Output the (X, Y) coordinate of the center of the cell containing the given text.  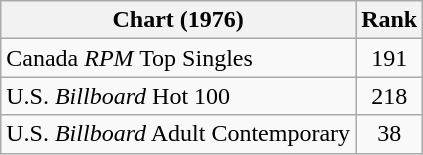
Canada RPM Top Singles (178, 58)
191 (390, 58)
218 (390, 96)
Rank (390, 20)
Chart (1976) (178, 20)
U.S. Billboard Hot 100 (178, 96)
38 (390, 134)
U.S. Billboard Adult Contemporary (178, 134)
